Output the (X, Y) coordinate of the center of the cell containing the given text.  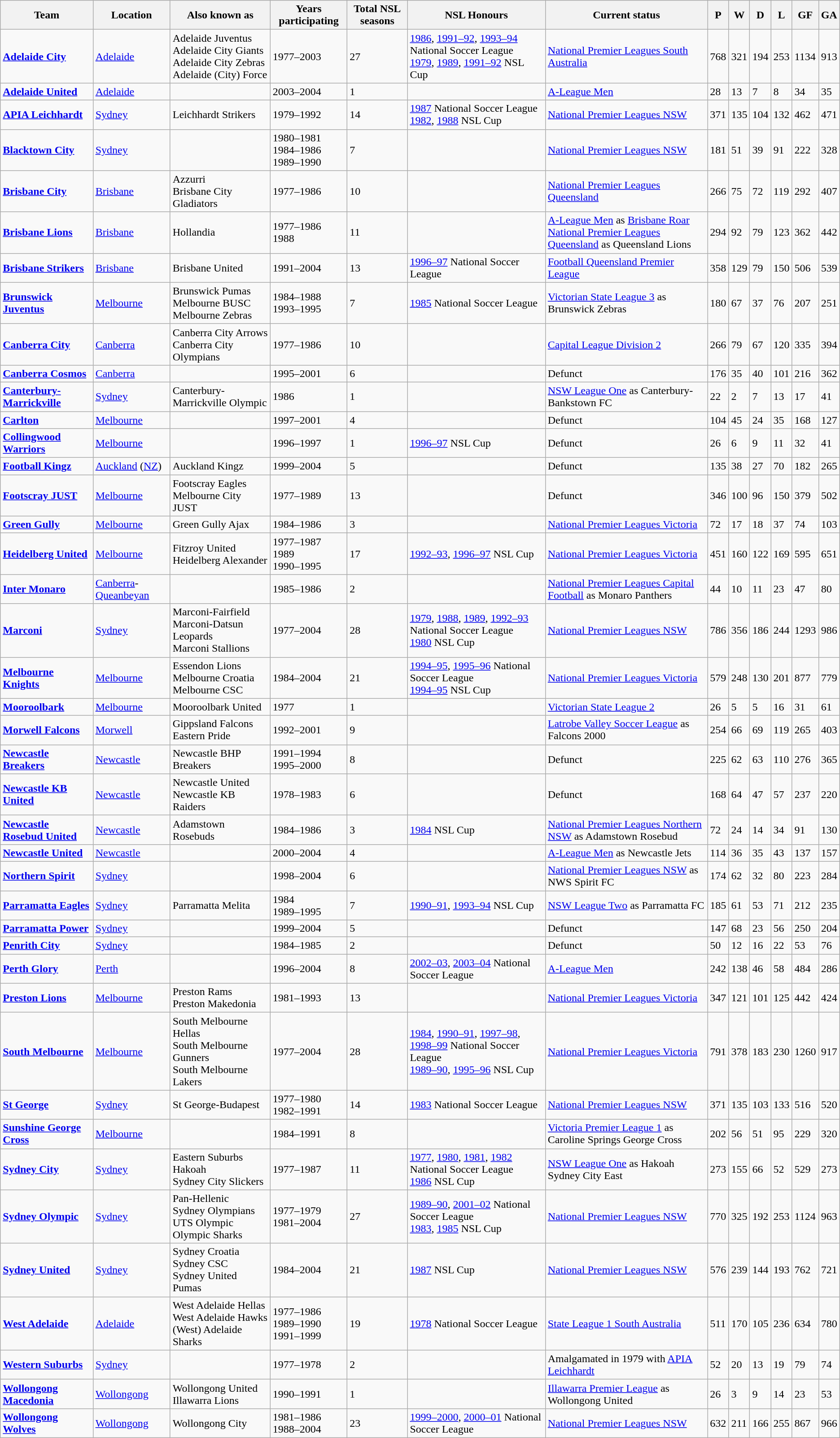
539 (829, 267)
170 (739, 1323)
346 (718, 495)
L (782, 15)
1977–1989 (309, 495)
1990–91, 1993–94 NSL Cup (477, 905)
105 (760, 1323)
P (718, 15)
92 (739, 232)
2003–2004 (309, 92)
Adelaide JuventusAdelaide City GiantsAdelaide City ZebrasAdelaide (City) Force (220, 57)
Newcastle BHP Breakers (220, 759)
250 (805, 929)
180 (718, 303)
Fitzroy UnitedHeidelberg Alexander (220, 554)
Latrobe Valley Soccer League as Falcons 2000 (626, 730)
244 (782, 630)
Wollongong City (220, 1423)
Brunswick PumasMelbourne BUSCMelbourne Zebras (220, 303)
174 (718, 876)
Auckland Kingz (220, 466)
68 (739, 929)
768 (718, 57)
Current status (626, 15)
276 (805, 759)
181 (718, 150)
Team (47, 15)
Gippsland FalconsEastern Pride (220, 730)
NSW League One as Canterbury-Bankstown FC (626, 397)
58 (782, 969)
96 (760, 495)
Sydney CroatiaSydney CSCSydney United Pumas (220, 1270)
2002–03, 2003–04 National Soccer League (477, 969)
365 (829, 759)
185 (718, 905)
1989–90, 2001–02 National Soccer League1983, 1985 NSL Cup (477, 1216)
791 (718, 1051)
1996–97 NSL Cup (477, 443)
Morwell (131, 730)
Canberra City ArrowsCanberra City Olympians (220, 344)
202 (718, 1134)
Years participating (309, 15)
75 (739, 191)
Canterbury-Marrickville Olympic (220, 397)
20 (739, 1364)
166 (760, 1423)
595 (805, 554)
207 (805, 303)
321 (739, 57)
West Adelaide (47, 1323)
356 (739, 630)
114 (718, 853)
236 (782, 1323)
160 (739, 554)
Wollongong Wolves (47, 1423)
779 (829, 678)
125 (782, 998)
36 (739, 853)
520 (829, 1105)
Brunswick Juventus (47, 303)
1986, 1991–92, 1993–94 National Soccer League1979, 1989, 1991–92 NSL Cup (477, 57)
1986 (309, 397)
634 (805, 1323)
223 (805, 876)
1984 NSL Cup (477, 829)
378 (739, 1051)
155 (739, 1169)
Also known as (220, 15)
1995–2001 (309, 373)
963 (829, 1216)
57 (782, 794)
64 (739, 794)
235 (829, 905)
State League 1 South Australia (626, 1323)
Newcastle Breakers (47, 759)
877 (805, 678)
403 (829, 730)
325 (739, 1216)
379 (805, 495)
147 (718, 929)
NSL Honours (477, 15)
1977–1987 (309, 1169)
229 (805, 1134)
1985–1986 (309, 589)
Canterbury-Marrickville (47, 397)
183 (760, 1051)
216 (805, 373)
Capital League Division 2 (626, 344)
123 (782, 232)
50 (718, 946)
44 (718, 589)
1124 (805, 1216)
Melbourne Knights (47, 678)
780 (829, 1323)
1977, 1980, 1981, 1982 National Soccer League1986 NSL Cup (477, 1169)
1977–19791981–2004 (309, 1216)
43 (782, 853)
913 (829, 57)
320 (829, 1134)
Inter Monaro (47, 589)
National Premier Leagues Northern NSW as Adamstown Rosebud (626, 829)
Adelaide United (47, 92)
A-League Men as Newcastle Jets (626, 853)
St George (47, 1105)
18 (760, 525)
Western Suburbs (47, 1364)
70 (782, 466)
Illawarra Premier League as Wollongong United (626, 1394)
1984–1985 (309, 946)
237 (805, 794)
Preston RamsPreston Makedonia (220, 998)
National Premier Leagues Queensland (626, 191)
National Premier Leagues NSW as NWS Spirit FC (626, 876)
121 (739, 998)
786 (718, 630)
358 (718, 267)
506 (805, 267)
Parramatta Eagles (47, 905)
867 (805, 1423)
407 (829, 191)
Amalgamated in 1979 with APIA Leichhardt (626, 1364)
1984, 1990–91, 1997–98, 1998–99 National Soccer League1989–90, 1995–96 NSL Cup (477, 1051)
204 (829, 929)
1977–19801982–1991 (309, 1105)
1979–1992 (309, 115)
347 (718, 998)
Perth Glory (47, 969)
292 (805, 191)
192 (760, 1216)
APIA Leichhardt (47, 115)
651 (829, 554)
Auckland (NZ) (131, 466)
579 (718, 678)
1977–198719891990–1995 (309, 554)
193 (782, 1270)
451 (718, 554)
1992–93, 1996–97 NSL Cup (477, 554)
335 (805, 344)
294 (718, 232)
917 (829, 1051)
45 (739, 420)
95 (782, 1134)
Green Gully Ajax (220, 525)
W (739, 15)
255 (782, 1423)
NSW League Two as Parramatta FC (626, 905)
1980–19811984–19861989–1990 (309, 150)
770 (718, 1216)
National Premier Leagues Capital Football as Monaro Panthers (626, 589)
138 (739, 969)
1977–1978 (309, 1364)
Victorian State League 3 as Brunswick Zebras (626, 303)
1979, 1988, 1989, 1992–93 National Soccer League1980 NSL Cup (477, 630)
1994–95, 1995–96 National Soccer League1994–95 NSL Cup (477, 678)
129 (739, 267)
511 (718, 1323)
Morwell Falcons (47, 730)
South Melbourne HellasSouth Melbourne GunnersSouth Melbourne Lakers (220, 1051)
69 (760, 730)
Wollongong UnitedIllawarra Lions (220, 1394)
Newcastle KB United (47, 794)
Carlton (47, 420)
1984–1991 (309, 1134)
169 (782, 554)
12 (739, 946)
132 (782, 115)
Parramatta Melita (220, 905)
284 (829, 876)
Parramatta Power (47, 929)
516 (805, 1105)
1991–19941995–2000 (309, 759)
NSW League One as Hakoah Sydney City East (626, 1169)
133 (782, 1105)
Footscray EaglesMelbourne City JUST (220, 495)
Heidelberg United (47, 554)
National Premier Leagues South Australia (626, 57)
Sunshine George Cross (47, 1134)
Adelaide City (47, 57)
1991–2004 (309, 267)
239 (739, 1270)
Brisbane Strikers (47, 267)
Northern Spirit (47, 876)
Mooroolbark United (220, 707)
529 (805, 1169)
Newcastle United (47, 853)
Pan-HellenicSydney OlympiansUTS OlympicOlympic Sharks (220, 1216)
157 (829, 853)
Total NSL seasons (377, 15)
Newcastle UnitedNewcastle KB Raiders (220, 794)
19841989–1995 (309, 905)
46 (760, 969)
Location (131, 15)
71 (782, 905)
Mooroolbark (47, 707)
Wollongong Macedonia (47, 1394)
762 (805, 1270)
GF (805, 15)
40 (760, 373)
A-League Men as Brisbane RoarNational Premier Leagues Queensland as Queensland Lions (626, 232)
1987 NSL Cup (477, 1270)
182 (805, 466)
Football Kingz (47, 466)
251 (829, 303)
211 (739, 1423)
186 (760, 630)
144 (760, 1270)
31 (805, 707)
1992–2001 (309, 730)
328 (829, 150)
Canberra City (47, 344)
721 (829, 1270)
966 (829, 1423)
1978 National Soccer League (477, 1323)
394 (829, 344)
Green Gully (47, 525)
St George-Budapest (220, 1105)
286 (829, 969)
Brisbane City (47, 191)
GA (829, 15)
Perth (131, 969)
222 (805, 150)
1985 National Soccer League (477, 303)
100 (739, 495)
986 (829, 630)
225 (718, 759)
1996–97 National Soccer League (477, 267)
AzzurriBrisbane City Gladiators (220, 191)
230 (782, 1051)
1134 (805, 57)
Adamstown Rosebuds (220, 829)
1977 (309, 707)
1978–1983 (309, 794)
Footscray JUST (47, 495)
South Melbourne (47, 1051)
Blacktown City (47, 150)
Preston Lions (47, 998)
220 (829, 794)
Victoria Premier League 1 as Caroline Springs George Cross (626, 1134)
122 (760, 554)
254 (718, 730)
1981–19861988–2004 (309, 1423)
Victorian State League 2 (626, 707)
1998–2004 (309, 876)
502 (829, 495)
1977–2003 (309, 57)
Hollandia (220, 232)
1981–1993 (309, 998)
1997–2001 (309, 420)
Newcastle Rosebud United (47, 829)
1977–19861988 (309, 232)
212 (805, 905)
127 (829, 420)
63 (760, 759)
Canberra Cosmos (47, 373)
176 (718, 373)
1996–2004 (309, 969)
1260 (805, 1051)
Canberra-Queanbeyan (131, 589)
201 (782, 678)
576 (718, 1270)
1987 National Soccer League1982, 1988 NSL Cup (477, 115)
Sydney Olympic (47, 1216)
Brisbane United (220, 267)
194 (760, 57)
39 (760, 150)
Leichhardt Strikers (220, 115)
137 (805, 853)
Collingwood Warriors (47, 443)
2000–2004 (309, 853)
110 (782, 759)
Essendon LionsMelbourne CroatiaMelbourne CSC (220, 678)
Eastern Suburbs HakoahSydney City Slickers (220, 1169)
Brisbane Lions (47, 232)
1999–2000, 2000–01 National Soccer League (477, 1423)
1996–1997 (309, 443)
1293 (805, 630)
471 (829, 115)
1977–19861989–19901991–1999 (309, 1323)
484 (805, 969)
Marconi (47, 630)
248 (739, 678)
424 (829, 998)
West Adelaide HellasWest Adelaide Hawks(West) Adelaide Sharks (220, 1323)
462 (805, 115)
Sydney City (47, 1169)
Football Queensland Premier League (626, 267)
Sydney United (47, 1270)
D (760, 15)
1990–1991 (309, 1394)
38 (739, 466)
1984–19881993–1995 (309, 303)
1983 National Soccer League (477, 1105)
242 (718, 969)
120 (782, 344)
Penrith City (47, 946)
632 (718, 1423)
Marconi-FairfieldMarconi-Datsun LeopardsMarconi Stallions (220, 630)
